Return the [X, Y] coordinate for the center point of the cell that contains the specified text.  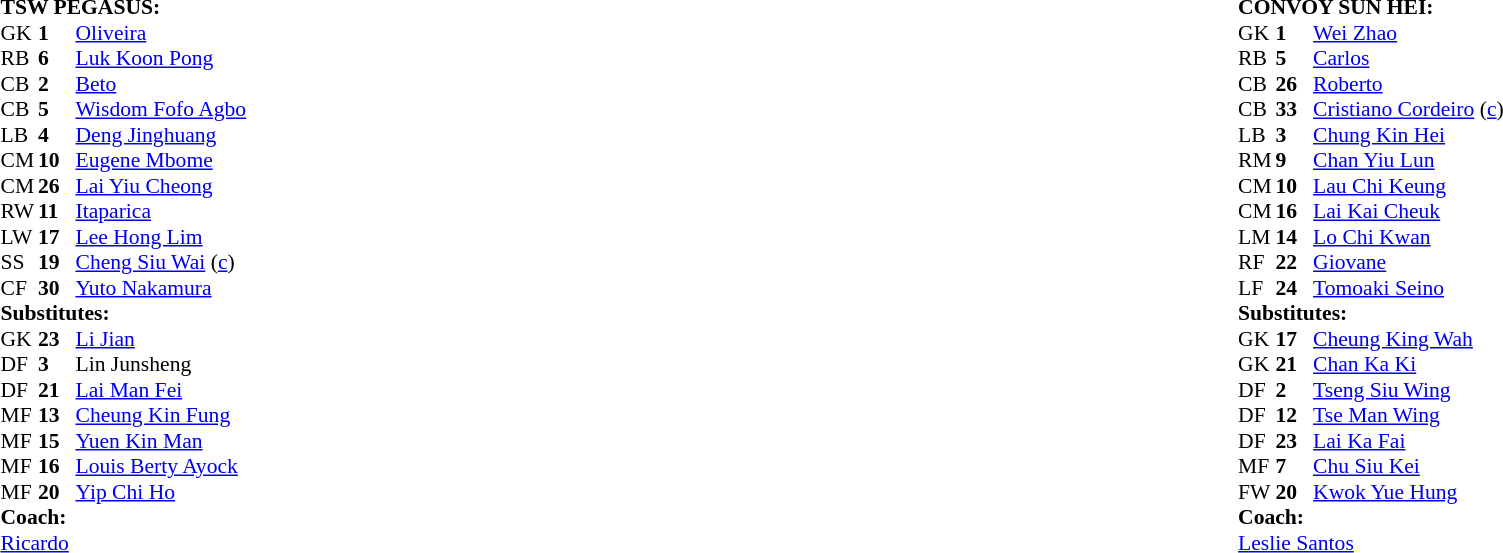
Yuto Nakamura [162, 288]
RM [1257, 161]
22 [1295, 263]
Lai Man Fei [162, 390]
Beto [162, 84]
RW [19, 211]
15 [57, 441]
Cheung Kin Fung [162, 415]
33 [1295, 109]
7 [1295, 467]
Lin Junsheng [162, 365]
SS [19, 263]
LF [1257, 288]
Yip Chi Ho [162, 492]
9 [1295, 161]
Deng Jinghuang [162, 135]
RF [1257, 263]
Louis Berty Ayock [162, 467]
Yuen Kin Man [162, 441]
Luk Koon Pong [162, 59]
24 [1295, 288]
Itaparica [162, 211]
12 [1295, 415]
11 [57, 211]
FW [1257, 492]
13 [57, 415]
4 [57, 135]
14 [1295, 237]
6 [57, 59]
Coach: [123, 517]
CF [19, 288]
19 [57, 263]
Cheng Siu Wai (c) [162, 263]
Oliveira [162, 33]
Li Jian [162, 339]
30 [57, 288]
Lee Hong Lim [162, 237]
LM [1257, 237]
Substitutes: [123, 313]
Eugene Mbome [162, 161]
Lai Yiu Cheong [162, 186]
Wisdom Fofo Agbo [162, 109]
LW [19, 237]
